Scan for the cell matching the given text and deliver its (X, Y) coordinate at center. 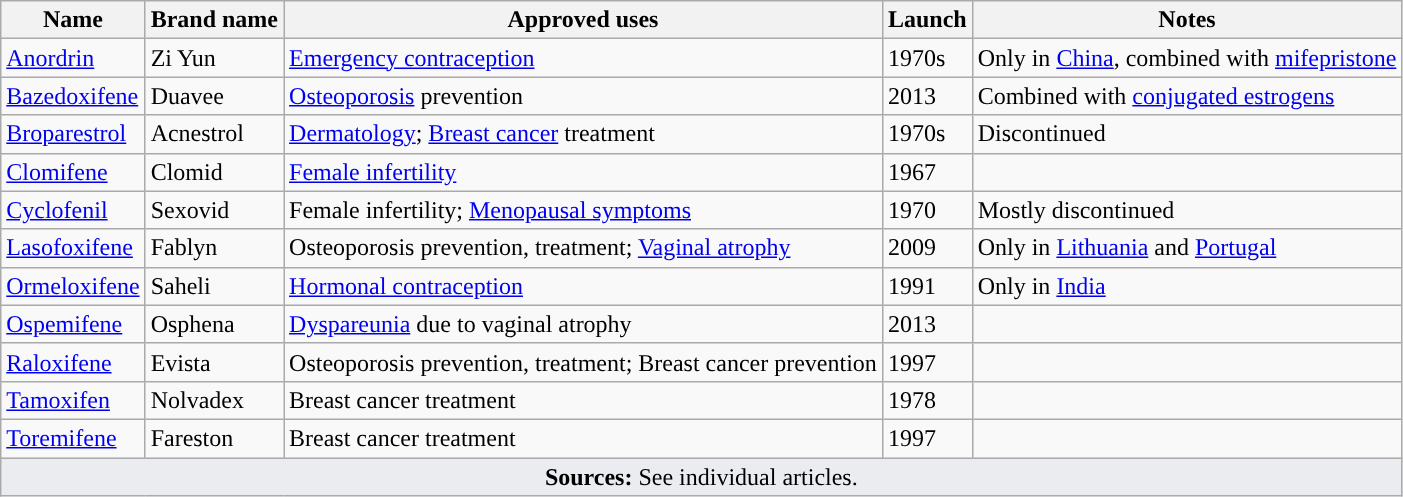
Clomifene (73, 172)
Raloxifene (73, 362)
Approved uses (584, 20)
Acnestrol (214, 134)
1967 (927, 172)
1991 (927, 286)
Ormeloxifene (73, 286)
Osteoporosis prevention, treatment; Breast cancer prevention (584, 362)
Nolvadex (214, 400)
Dermatology; Breast cancer treatment (584, 134)
Only in India (1187, 286)
Only in Lithuania and Portugal (1187, 248)
Duavee (214, 96)
Dyspareunia due to vaginal atrophy (584, 324)
Tamoxifen (73, 400)
2009 (927, 248)
Female infertility (584, 172)
Emergency contraception (584, 58)
Notes (1187, 20)
Sources: See individual articles. (702, 477)
Toremifene (73, 438)
Only in China, combined with mifepristone (1187, 58)
Lasofoxifene (73, 248)
Discontinued (1187, 134)
Brand name (214, 20)
Broparestrol (73, 134)
Ospemifene (73, 324)
Evista (214, 362)
Mostly discontinued (1187, 210)
Bazedoxifene (73, 96)
Anordrin (73, 58)
Cyclofenil (73, 210)
Combined with conjugated estrogens (1187, 96)
1970 (927, 210)
Osteoporosis prevention (584, 96)
1978 (927, 400)
Fablyn (214, 248)
Launch (927, 20)
Osteoporosis prevention, treatment; Vaginal atrophy (584, 248)
Hormonal contraception (584, 286)
Saheli (214, 286)
Fareston (214, 438)
Osphena (214, 324)
Clomid (214, 172)
Name (73, 20)
Sexovid (214, 210)
Zi Yun (214, 58)
Female infertility; Menopausal symptoms (584, 210)
